Identify which cell holds the provided text, then report its (x, y) central coordinate. 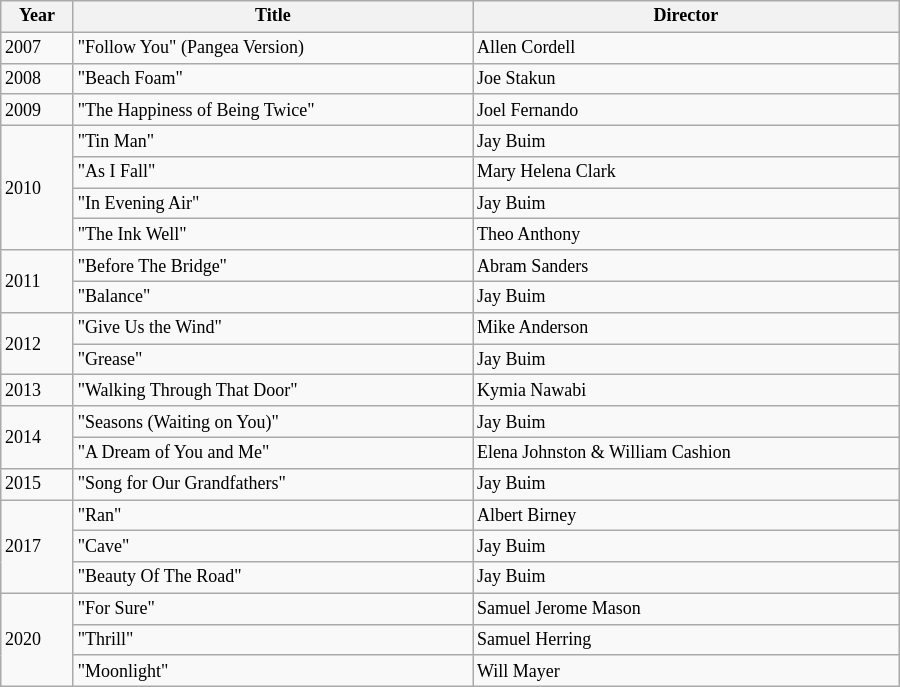
2014 (38, 437)
2015 (38, 484)
"Beach Foam" (272, 78)
2009 (38, 110)
"In Evening Air" (272, 204)
"Seasons (Waiting on You)" (272, 422)
Theo Anthony (686, 234)
"As I Fall" (272, 172)
"Cave" (272, 546)
Joe Stakun (686, 78)
"Balance" (272, 296)
"Before The Bridge" (272, 266)
"Ran" (272, 516)
"Give Us the Wind" (272, 328)
"Song for Our Grandfathers" (272, 484)
Mike Anderson (686, 328)
"For Sure" (272, 608)
Albert Birney (686, 516)
"Beauty Of The Road" (272, 578)
Abram Sanders (686, 266)
2008 (38, 78)
Mary Helena Clark (686, 172)
Title (272, 16)
2012 (38, 343)
"A Dream of You and Me" (272, 452)
Will Mayer (686, 670)
Samuel Herring (686, 640)
"Thrill" (272, 640)
Year (38, 16)
"The Ink Well" (272, 234)
Elena Johnston & William Cashion (686, 452)
2013 (38, 390)
"Follow You" (Pangea Version) (272, 48)
"Walking Through That Door" (272, 390)
Kymia Nawabi (686, 390)
Allen Cordell (686, 48)
2011 (38, 281)
Joel Fernando (686, 110)
Director (686, 16)
2010 (38, 188)
"The Happiness of Being Twice" (272, 110)
2017 (38, 547)
"Tin Man" (272, 140)
Samuel Jerome Mason (686, 608)
"Moonlight" (272, 670)
"Grease" (272, 360)
2020 (38, 640)
2007 (38, 48)
